Find where the given text appears and provide that cell's center as (X, Y) coordinate. 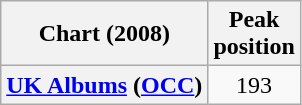
UK Albums (OCC) (104, 85)
Peakposition (254, 34)
Chart (2008) (104, 34)
193 (254, 85)
